Return the [X, Y] coordinate for the center point of the cell that contains the specified text.  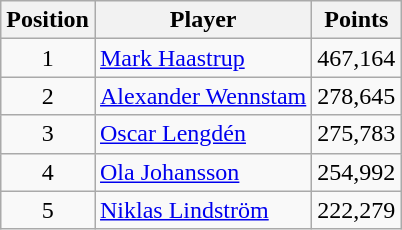
1 [48, 58]
Alexander Wennstam [202, 96]
Niklas Lindström [202, 210]
5 [48, 210]
Oscar Lengdén [202, 134]
2 [48, 96]
278,645 [356, 96]
4 [48, 172]
3 [48, 134]
Ola Johansson [202, 172]
Points [356, 20]
Player [202, 20]
Mark Haastrup [202, 58]
222,279 [356, 210]
254,992 [356, 172]
467,164 [356, 58]
275,783 [356, 134]
Position [48, 20]
